Extract the [x, y] coordinate from the center of the cell holding the provided text.  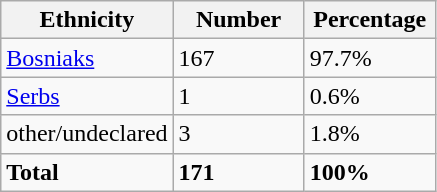
3 [238, 134]
0.6% [370, 96]
Bosniaks [87, 58]
1.8% [370, 134]
167 [238, 58]
Percentage [370, 20]
100% [370, 172]
Number [238, 20]
97.7% [370, 58]
1 [238, 96]
Ethnicity [87, 20]
Total [87, 172]
other/undeclared [87, 134]
Serbs [87, 96]
171 [238, 172]
